Capture the cell that displays the provided text and extract its (X, Y) central coordinate. 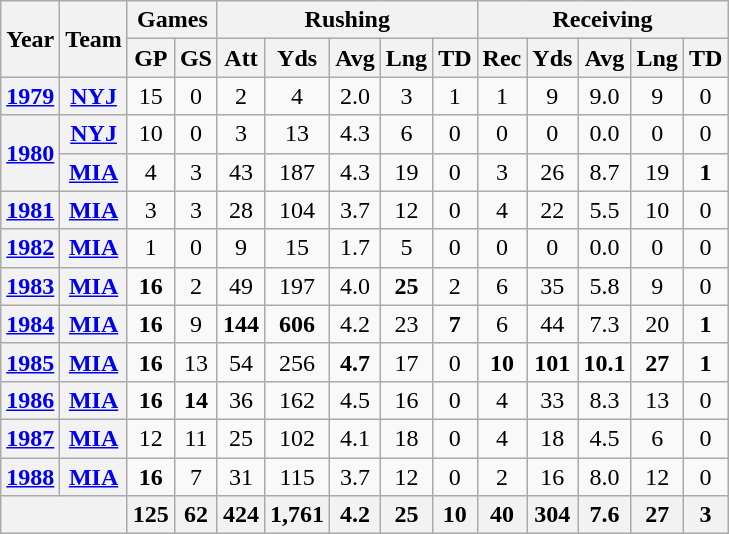
1985 (30, 362)
14 (196, 400)
49 (240, 286)
44 (552, 324)
144 (240, 324)
1,761 (298, 515)
Year (30, 39)
102 (298, 438)
8.7 (604, 172)
7.3 (604, 324)
1984 (30, 324)
5.8 (604, 286)
23 (406, 324)
4.7 (356, 362)
10.1 (604, 362)
Receiving (602, 20)
1987 (30, 438)
31 (240, 477)
5 (406, 248)
GP (150, 58)
101 (552, 362)
125 (150, 515)
5.5 (604, 210)
Games (172, 20)
162 (298, 400)
1982 (30, 248)
115 (298, 477)
1980 (30, 153)
256 (298, 362)
8.0 (604, 477)
11 (196, 438)
22 (552, 210)
1981 (30, 210)
1986 (30, 400)
1983 (30, 286)
62 (196, 515)
Team (94, 39)
33 (552, 400)
104 (298, 210)
36 (240, 400)
1.7 (356, 248)
1988 (30, 477)
20 (657, 324)
Att (240, 58)
4.1 (356, 438)
2.0 (356, 96)
35 (552, 286)
Rushing (347, 20)
17 (406, 362)
424 (240, 515)
304 (552, 515)
GS (196, 58)
7.6 (604, 515)
1979 (30, 96)
54 (240, 362)
9.0 (604, 96)
Rec (502, 58)
43 (240, 172)
197 (298, 286)
8.3 (604, 400)
4.0 (356, 286)
26 (552, 172)
28 (240, 210)
40 (502, 515)
606 (298, 324)
187 (298, 172)
